Return [X, Y] of the center of cell containing provided text 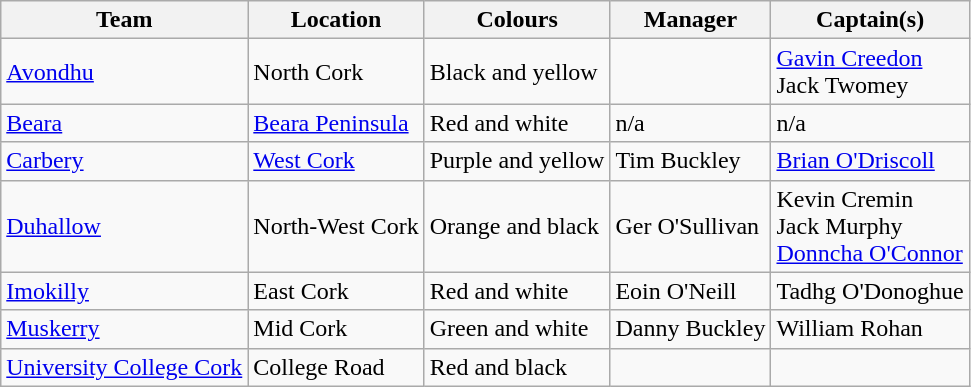
Avondhu [124, 72]
Colours [517, 20]
Muskerry [124, 329]
Tadhg O'Donoghue [870, 291]
Green and white [517, 329]
West Cork [336, 161]
William Rohan [870, 329]
Duhallow [124, 226]
Location [336, 20]
Manager [690, 20]
Team [124, 20]
Gavin CreedonJack Twomey [870, 72]
North Cork [336, 72]
Carbery [124, 161]
Beara Peninsula [336, 123]
East Cork [336, 291]
Imokilly [124, 291]
Eoin O'Neill [690, 291]
Orange and black [517, 226]
Black and yellow [517, 72]
Kevin CreminJack MurphyDonncha O'Connor [870, 226]
Brian O'Driscoll [870, 161]
Ger O'Sullivan [690, 226]
North-West Cork [336, 226]
Tim Buckley [690, 161]
Captain(s) [870, 20]
Mid Cork [336, 329]
Red and black [517, 367]
Danny Buckley [690, 329]
Purple and yellow [517, 161]
College Road [336, 367]
Beara [124, 123]
University College Cork [124, 367]
